Pinpoint the cell where the given text exists, returning its [x, y] midpoint coordinate. 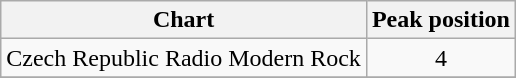
Peak position [440, 20]
4 [440, 58]
Czech Republic Radio Modern Rock [184, 58]
Chart [184, 20]
